Find where the given text appears and provide that cell's center as [x, y] coordinate. 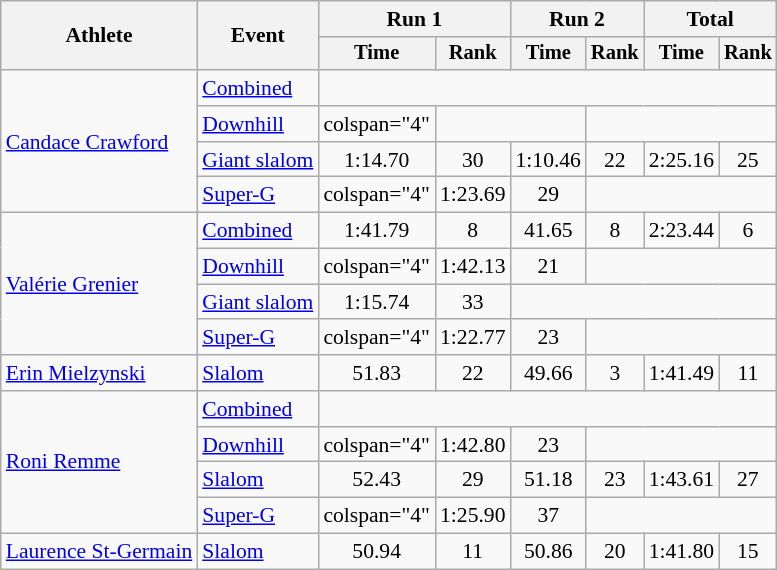
50.86 [548, 552]
Total [710, 19]
2:23.44 [682, 231]
1:25.90 [472, 516]
1:42.80 [472, 445]
30 [472, 160]
27 [748, 480]
41.65 [548, 231]
1:41.49 [682, 373]
Run 2 [576, 19]
1:22.77 [472, 338]
25 [748, 160]
Candace Crawford [100, 141]
15 [748, 552]
1:43.61 [682, 480]
51.83 [376, 373]
51.18 [548, 480]
50.94 [376, 552]
33 [472, 302]
1:41.80 [682, 552]
21 [548, 267]
6 [748, 231]
1:10.46 [548, 160]
1:14.70 [376, 160]
52.43 [376, 480]
Athlete [100, 36]
1:15.74 [376, 302]
Event [258, 36]
3 [615, 373]
Roni Remme [100, 462]
Valérie Grenier [100, 284]
Run 1 [414, 19]
1:23.69 [472, 195]
Erin Mielzynski [100, 373]
49.66 [548, 373]
1:41.79 [376, 231]
1:42.13 [472, 267]
2:25.16 [682, 160]
Laurence St-Germain [100, 552]
37 [548, 516]
20 [615, 552]
